From the cell containing the given text, extract its center point as (x, y) coordinate. 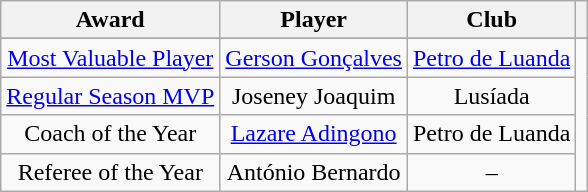
Club (491, 20)
Regular Season MVP (110, 96)
Lusíada (491, 96)
Coach of the Year (110, 134)
Player (314, 20)
Joseney Joaquim (314, 96)
Award (110, 20)
Gerson Gonçalves (314, 58)
Referee of the Year (110, 172)
– (491, 172)
António Bernardo (314, 172)
Lazare Adingono (314, 134)
Most Valuable Player (110, 58)
